Scan for the cell matching the given text and deliver its (X, Y) coordinate at center. 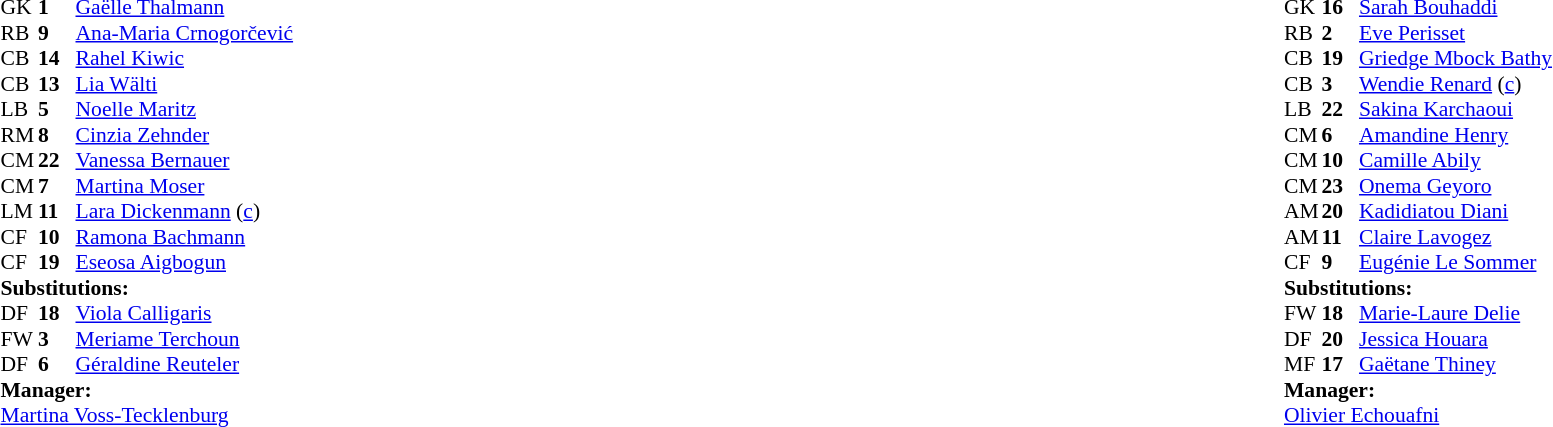
Ramona Bachmann (185, 237)
Géraldine Reuteler (185, 365)
2 (1340, 33)
Camille Abily (1456, 161)
MF (1303, 365)
Ana-Maria Crnogorčević (185, 33)
Lara Dickenmann (c) (185, 211)
17 (1340, 365)
Griedge Mbock Bathy (1456, 59)
Wendie Renard (c) (1456, 84)
23 (1340, 186)
Lia Wälti (185, 84)
Marie-Laure Delie (1456, 313)
Claire Lavogez (1456, 237)
Vanessa Bernauer (185, 161)
RM (19, 135)
7 (57, 186)
Eugénie Le Sommer (1456, 263)
Gaëtane Thiney (1456, 365)
Viola Calligaris (185, 313)
Onema Geyoro (1456, 186)
Jessica Houara (1456, 339)
Eve Perisset (1456, 33)
Cinzia Zehnder (185, 135)
Sakina Karchaoui (1456, 109)
Amandine Henry (1456, 135)
5 (57, 109)
14 (57, 59)
Noelle Maritz (185, 109)
Kadidiatou Diani (1456, 211)
Eseosa Aigbogun (185, 263)
Martina Moser (185, 186)
Rahel Kiwic (185, 59)
8 (57, 135)
LM (19, 211)
13 (57, 84)
Meriame Terchoun (185, 339)
